Locate the cell with the specified text and output its [X, Y] center coordinate. 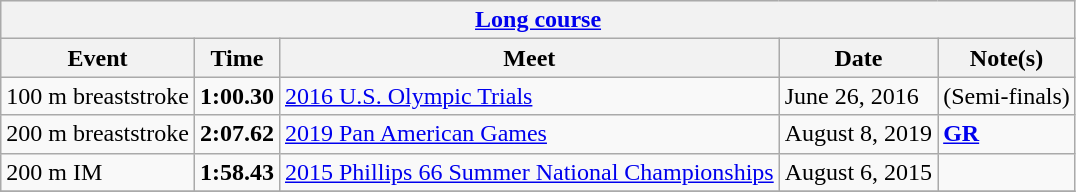
2015 Phillips 66 Summer National Championships [529, 172]
Note(s) [1007, 58]
Long course [538, 20]
GR [1007, 134]
100 m breaststroke [98, 96]
(Semi-finals) [1007, 96]
2016 U.S. Olympic Trials [529, 96]
June 26, 2016 [858, 96]
August 8, 2019 [858, 134]
200 m breaststroke [98, 134]
2:07.62 [236, 134]
Time [236, 58]
1:00.30 [236, 96]
1:58.43 [236, 172]
200 m IM [98, 172]
Meet [529, 58]
August 6, 2015 [858, 172]
Event [98, 58]
Date [858, 58]
2019 Pan American Games [529, 134]
